Pinpoint the cell where the given text exists, returning its (X, Y) midpoint coordinate. 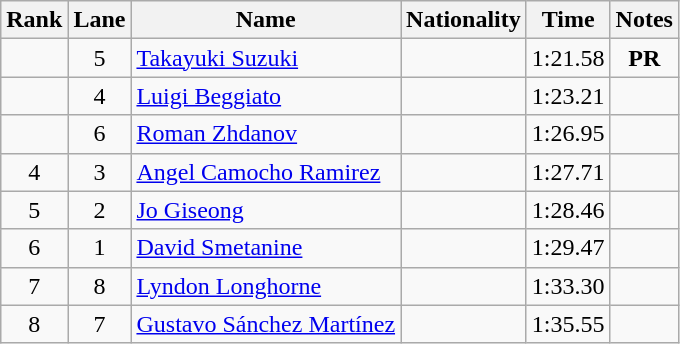
Name (266, 20)
Luigi Beggiato (266, 96)
3 (100, 172)
1:26.95 (568, 134)
Lane (100, 20)
1:29.47 (568, 248)
1:35.55 (568, 324)
1:21.58 (568, 58)
Gustavo Sánchez Martínez (266, 324)
PR (644, 58)
Takayuki Suzuki (266, 58)
Angel Camocho Ramirez (266, 172)
Notes (644, 20)
Nationality (464, 20)
Time (568, 20)
1:27.71 (568, 172)
Roman Zhdanov (266, 134)
1:28.46 (568, 210)
1:33.30 (568, 286)
1 (100, 248)
Lyndon Longhorne (266, 286)
David Smetanine (266, 248)
2 (100, 210)
Jo Giseong (266, 210)
1:23.21 (568, 96)
Rank (34, 20)
